Provide the (X, Y) coordinate of the cell's center where the given text is located.  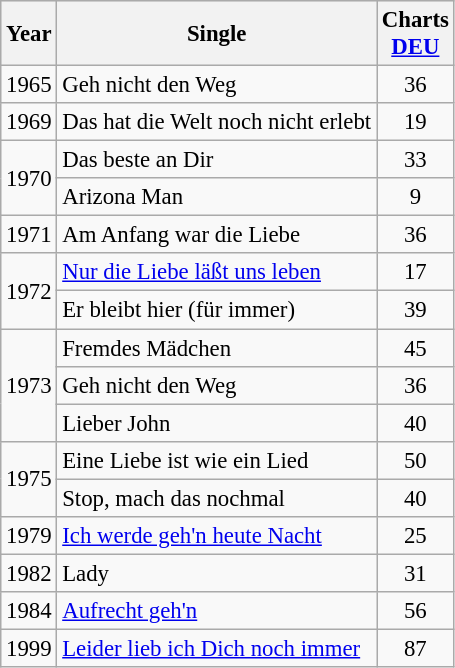
1972 (29, 292)
Lady (217, 573)
1971 (29, 235)
33 (415, 160)
1969 (29, 122)
Am Anfang war die Liebe (217, 235)
Eine Liebe ist wie ein Lied (217, 460)
1999 (29, 648)
Stop, mach das nochmal (217, 498)
ChartsDEU (415, 34)
Nur die Liebe läßt uns leben (217, 273)
Das beste an Dir (217, 160)
1979 (29, 536)
50 (415, 460)
Arizona Man (217, 197)
1965 (29, 85)
1982 (29, 573)
Lieber John (217, 423)
39 (415, 310)
1970 (29, 178)
17 (415, 273)
Year (29, 34)
25 (415, 536)
Fremdes Mädchen (217, 348)
Aufrecht geh'n (217, 611)
Er bleibt hier (für immer) (217, 310)
Single (217, 34)
56 (415, 611)
19 (415, 122)
1975 (29, 478)
1973 (29, 386)
9 (415, 197)
1984 (29, 611)
31 (415, 573)
Ich werde geh'n heute Nacht (217, 536)
45 (415, 348)
87 (415, 648)
Leider lieb ich Dich noch immer (217, 648)
Das hat die Welt noch nicht erlebt (217, 122)
